Return the (x, y) coordinate for the center point of the cell that contains the specified text.  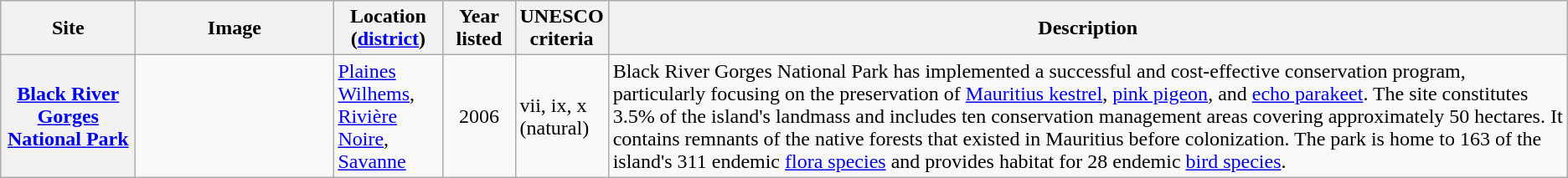
Black River Gorges National Park (69, 116)
UNESCO criteria (561, 28)
Image (235, 28)
Site (69, 28)
Description (1087, 28)
Plaines Wilhems, Rivière Noire, Savanne (389, 116)
vii, ix, x (natural) (561, 116)
Location (district) (389, 28)
2006 (479, 116)
Year listed (479, 28)
